Determine the [X, Y] coordinate at the center of the cell enclosing the given text.  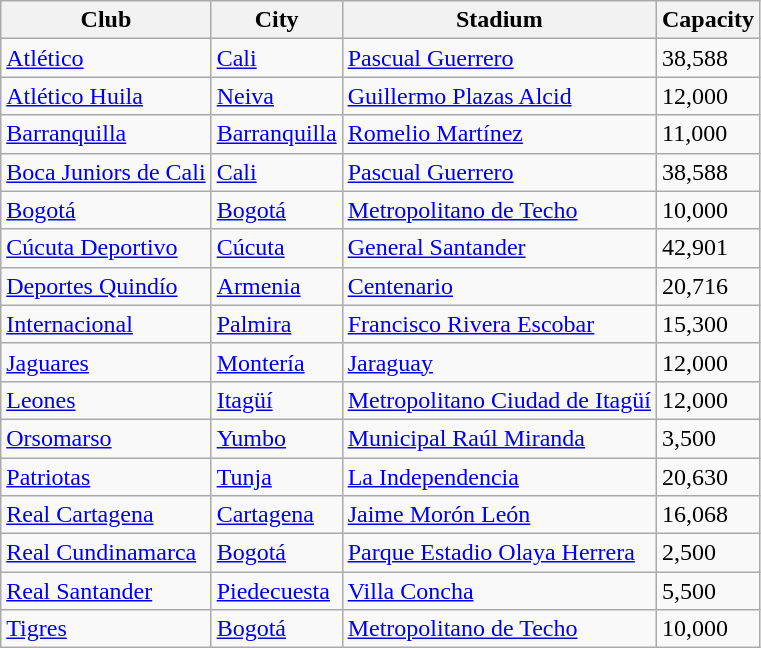
42,901 [708, 248]
Atlético [106, 58]
La Independencia [499, 477]
20,716 [708, 286]
Guillermo Plazas Alcid [499, 96]
5,500 [708, 591]
Metropolitano Ciudad de Itagüí [499, 400]
Real Cartagena [106, 515]
Yumbo [276, 438]
Boca Juniors de Cali [106, 172]
Piedecuesta [276, 591]
Jaguares [106, 362]
Romelio Martínez [499, 134]
Neiva [276, 96]
16,068 [708, 515]
3,500 [708, 438]
2,500 [708, 553]
Centenario [499, 286]
Tigres [106, 629]
Internacional [106, 324]
General Santander [499, 248]
Jaime Morón León [499, 515]
Cartagena [276, 515]
Francisco Rivera Escobar [499, 324]
Real Cundinamarca [106, 553]
Parque Estadio Olaya Herrera [499, 553]
Cúcuta Deportivo [106, 248]
Cúcuta [276, 248]
Itagüí [276, 400]
Capacity [708, 20]
Orsomarso [106, 438]
Stadium [499, 20]
Villa Concha [499, 591]
Club [106, 20]
Armenia [276, 286]
City [276, 20]
Deportes Quindío [106, 286]
Real Santander [106, 591]
Palmira [276, 324]
Atlético Huila [106, 96]
Montería [276, 362]
20,630 [708, 477]
Patriotas [106, 477]
Municipal Raúl Miranda [499, 438]
Jaraguay [499, 362]
11,000 [708, 134]
Leones [106, 400]
15,300 [708, 324]
Tunja [276, 477]
